Determine the (X, Y) coordinate at the center of the cell enclosing the given text.  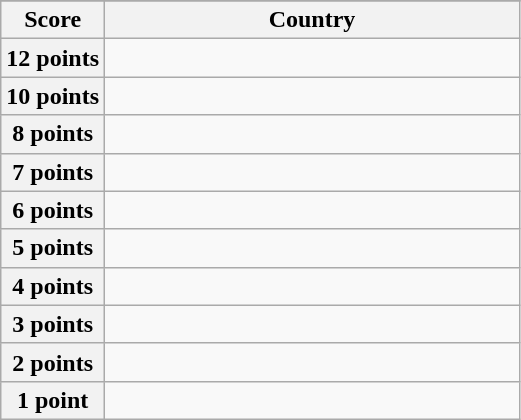
Score (53, 20)
Country (312, 20)
4 points (53, 286)
6 points (53, 210)
7 points (53, 172)
8 points (53, 134)
3 points (53, 324)
2 points (53, 362)
12 points (53, 58)
10 points (53, 96)
1 point (53, 400)
5 points (53, 248)
